Pinpoint the cell where the given text exists, returning its [X, Y] midpoint coordinate. 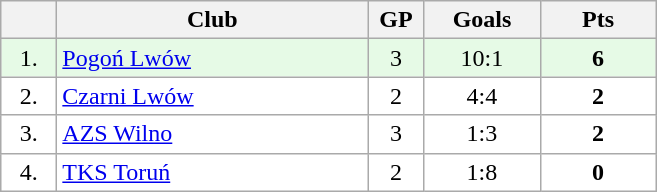
1. [29, 58]
3. [29, 134]
Pts [598, 20]
Goals [482, 20]
6 [598, 58]
TKS Toruń [212, 172]
0 [598, 172]
2. [29, 96]
1:8 [482, 172]
Czarni Lwów [212, 96]
10:1 [482, 58]
Pogoń Lwów [212, 58]
AZS Wilno [212, 134]
1:3 [482, 134]
GP [396, 20]
4:4 [482, 96]
4. [29, 172]
Club [212, 20]
